Output the [x, y] coordinate of the center of the cell containing the given text.  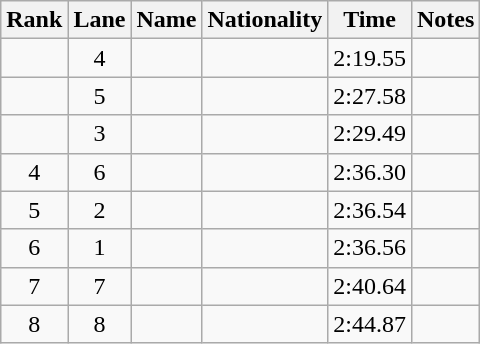
2 [100, 210]
2:29.49 [370, 134]
2:27.58 [370, 96]
Nationality [265, 20]
2:36.56 [370, 248]
Time [370, 20]
Name [166, 20]
Lane [100, 20]
1 [100, 248]
2:40.64 [370, 286]
2:36.54 [370, 210]
3 [100, 134]
2:44.87 [370, 324]
2:19.55 [370, 58]
2:36.30 [370, 172]
Rank [34, 20]
Notes [445, 20]
